For the text-containing cell, return its midpoint in [X, Y] coordinate format. 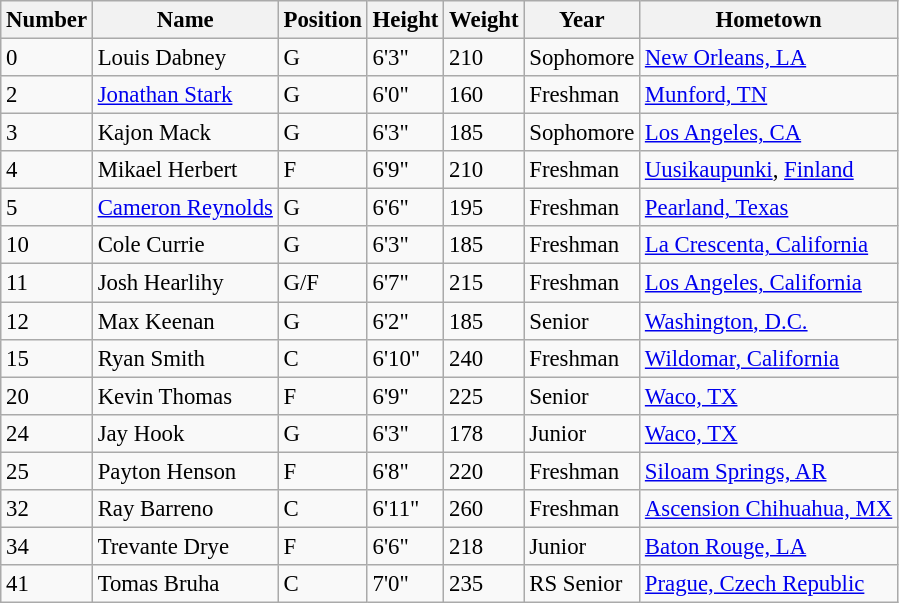
Jay Hook [185, 433]
Baton Rouge, LA [769, 546]
6'0" [405, 95]
12 [47, 321]
6'7" [405, 283]
Ryan Smith [185, 358]
Position [322, 20]
225 [484, 396]
10 [47, 245]
34 [47, 546]
Prague, Czech Republic [769, 584]
Hometown [769, 20]
Kevin Thomas [185, 396]
Name [185, 20]
G/F [322, 283]
Year [582, 20]
New Orleans, LA [769, 58]
Kajon Mack [185, 133]
24 [47, 433]
Cole Currie [185, 245]
6'8" [405, 471]
15 [47, 358]
41 [47, 584]
6'2" [405, 321]
La Crescenta, California [769, 245]
Pearland, Texas [769, 208]
Munford, TN [769, 95]
Washington, D.C. [769, 321]
6'11" [405, 509]
Trevante Drye [185, 546]
6'10" [405, 358]
Los Angeles, California [769, 283]
Louis Dabney [185, 58]
4 [47, 170]
195 [484, 208]
3 [47, 133]
RS Senior [582, 584]
2 [47, 95]
11 [47, 283]
260 [484, 509]
5 [47, 208]
235 [484, 584]
Jonathan Stark [185, 95]
Max Keenan [185, 321]
218 [484, 546]
Uusikaupunki, Finland [769, 170]
7'0" [405, 584]
Los Angeles, CA [769, 133]
Wildomar, California [769, 358]
Cameron Reynolds [185, 208]
160 [484, 95]
Tomas Bruha [185, 584]
Weight [484, 20]
0 [47, 58]
Ascension Chihuahua, MX [769, 509]
215 [484, 283]
32 [47, 509]
Number [47, 20]
Mikael Herbert [185, 170]
Height [405, 20]
25 [47, 471]
240 [484, 358]
20 [47, 396]
Josh Hearlihy [185, 283]
Payton Henson [185, 471]
178 [484, 433]
Siloam Springs, AR [769, 471]
Ray Barreno [185, 509]
220 [484, 471]
